From the cell containing the given text, extract its center point as (x, y) coordinate. 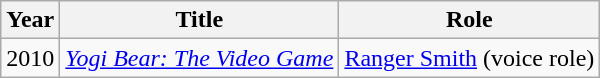
Title (200, 20)
Yogi Bear: The Video Game (200, 58)
Ranger Smith (voice role) (470, 58)
2010 (30, 58)
Role (470, 20)
Year (30, 20)
